Output the (x, y) coordinate of the center of the cell containing the given text.  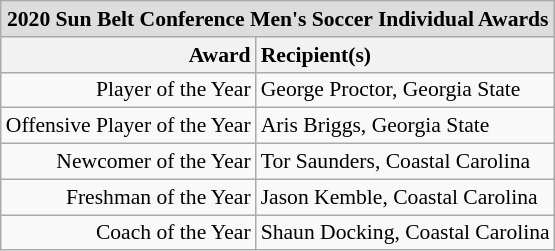
Tor Saunders, Coastal Carolina (406, 162)
Offensive Player of the Year (128, 126)
Jason Kemble, Coastal Carolina (406, 197)
George Proctor, Georgia State (406, 90)
Aris Briggs, Georgia State (406, 126)
Award (128, 55)
2020 Sun Belt Conference Men's Soccer Individual Awards (278, 19)
Shaun Docking, Coastal Carolina (406, 233)
Player of the Year (128, 90)
Newcomer of the Year (128, 162)
Recipient(s) (406, 55)
Freshman of the Year (128, 197)
Coach of the Year (128, 233)
